From the cell containing the given text, extract its center point as (x, y) coordinate. 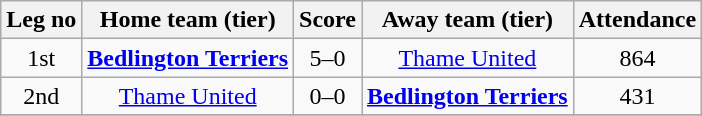
864 (637, 58)
Score (328, 20)
431 (637, 96)
Away team (tier) (468, 20)
1st (42, 58)
5–0 (328, 58)
Home team (tier) (188, 20)
2nd (42, 96)
Attendance (637, 20)
Leg no (42, 20)
0–0 (328, 96)
